Return (X, Y) of the center of cell containing provided text 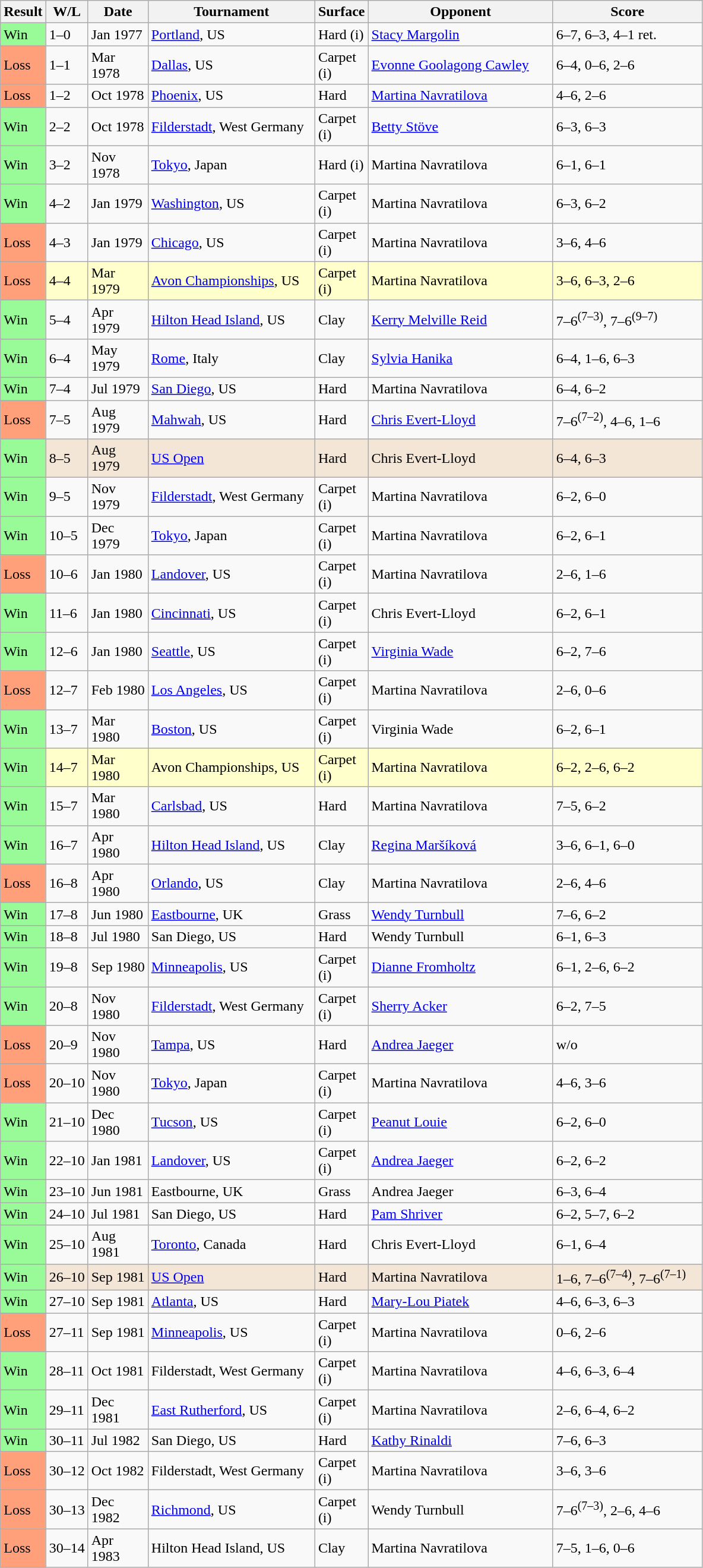
Carlsbad, US (232, 806)
20–10 (66, 1084)
4–6, 3–6 (627, 1084)
7–5, 1–6, 0–6 (627, 1548)
Dallas, US (232, 65)
11–6 (66, 613)
Dec 1979 (118, 536)
13–7 (66, 728)
20–8 (66, 1005)
20–9 (66, 1045)
Feb 1980 (118, 690)
1–1 (66, 65)
Mar 1979 (118, 280)
5–4 (66, 320)
14–7 (66, 768)
2–6, 4–6 (627, 883)
2–6, 1–6 (627, 574)
4–6, 6–3, 6–3 (627, 1302)
East Rutherford, US (232, 1409)
1–6, 7–6(7–4), 7–6(7–1) (627, 1277)
Nov 1978 (118, 165)
3–6, 6–3, 2–6 (627, 280)
Boston, US (232, 728)
9–5 (66, 497)
10–6 (66, 574)
30–12 (66, 1471)
Dec 1980 (118, 1122)
10–5 (66, 536)
Nov 1979 (118, 497)
Mahwah, US (232, 419)
24–10 (66, 1214)
Pam Shriver (461, 1214)
Regina Maršíková (461, 845)
Jul 1980 (118, 936)
w/o (627, 1045)
Tournament (232, 12)
6–2, 2–6, 6–2 (627, 768)
6–1, 2–6, 6–2 (627, 967)
7–6, 6–3 (627, 1440)
Dianne Fromholtz (461, 967)
Oct 1982 (118, 1471)
Jan 1977 (118, 34)
W/L (66, 12)
12–6 (66, 651)
7–4 (66, 389)
2–2 (66, 126)
3–6, 6–1, 6–0 (627, 845)
1–0 (66, 34)
Dec 1982 (118, 1509)
6–4, 6–3 (627, 459)
15–7 (66, 806)
30–11 (66, 1440)
4–6, 2–6 (627, 96)
Atlanta, US (232, 1302)
Apr 1983 (118, 1548)
Oct 1981 (118, 1371)
22–10 (66, 1161)
Cincinnati, US (232, 613)
28–11 (66, 1371)
Kerry Melville Reid (461, 320)
Sherry Acker (461, 1005)
Rome, Italy (232, 358)
6–2, 6–2 (627, 1161)
Orlando, US (232, 883)
Tampa, US (232, 1045)
6–2, 5–7, 6–2 (627, 1214)
Mar 1978 (118, 65)
Chicago, US (232, 242)
6–4, 6–2 (627, 389)
Date (118, 12)
6–3, 6–2 (627, 203)
23–10 (66, 1191)
30–13 (66, 1509)
8–5 (66, 459)
Washington, US (232, 203)
Stacy Margolin (461, 34)
Mary-Lou Piatek (461, 1302)
6–3, 6–3 (627, 126)
27–10 (66, 1302)
7–5 (66, 419)
Phoenix, US (232, 96)
Evonne Goolagong Cawley (461, 65)
4–6, 6–3, 6–4 (627, 1371)
0–6, 2–6 (627, 1332)
7–5, 6–2 (627, 806)
6–7, 6–3, 4–1 ret. (627, 34)
May 1979 (118, 358)
7–6(7–3), 2–6, 4–6 (627, 1509)
Jul 1979 (118, 389)
Jan 1981 (118, 1161)
Portland, US (232, 34)
Tucson, US (232, 1122)
2–6, 6–4, 6–2 (627, 1409)
6–2, 7–5 (627, 1005)
Result (23, 12)
Jul 1981 (118, 1214)
16–7 (66, 845)
Jul 1982 (118, 1440)
26–10 (66, 1277)
2–6, 0–6 (627, 690)
Betty Stöve (461, 126)
3–6, 3–6 (627, 1471)
Sylvia Hanika (461, 358)
3–2 (66, 165)
6–1, 6–4 (627, 1244)
18–8 (66, 936)
6–1, 6–1 (627, 165)
16–8 (66, 883)
6–3, 6–4 (627, 1191)
Peanut Louie (461, 1122)
7–6, 6–2 (627, 914)
6–4, 1–6, 6–3 (627, 358)
6–4 (66, 358)
Sep 1980 (118, 967)
Jun 1981 (118, 1191)
6–1, 6–3 (627, 936)
4–3 (66, 242)
Toronto, Canada (232, 1244)
4–4 (66, 280)
4–2 (66, 203)
Seattle, US (232, 651)
27–11 (66, 1332)
12–7 (66, 690)
Los Angeles, US (232, 690)
21–10 (66, 1122)
6–2, 7–6 (627, 651)
Score (627, 12)
7–6(7–3), 7–6(9–7) (627, 320)
1–2 (66, 96)
25–10 (66, 1244)
30–14 (66, 1548)
Kathy Rinaldi (461, 1440)
19–8 (66, 967)
6–4, 0–6, 2–6 (627, 65)
Opponent (461, 12)
29–11 (66, 1409)
Surface (341, 12)
17–8 (66, 914)
Richmond, US (232, 1509)
3–6, 4–6 (627, 242)
Aug 1981 (118, 1244)
Dec 1981 (118, 1409)
Apr 1979 (118, 320)
7–6(7–2), 4–6, 1–6 (627, 419)
Jun 1980 (118, 914)
